Detect which cell encompasses the target text, then output its [X, Y] center coordinate. 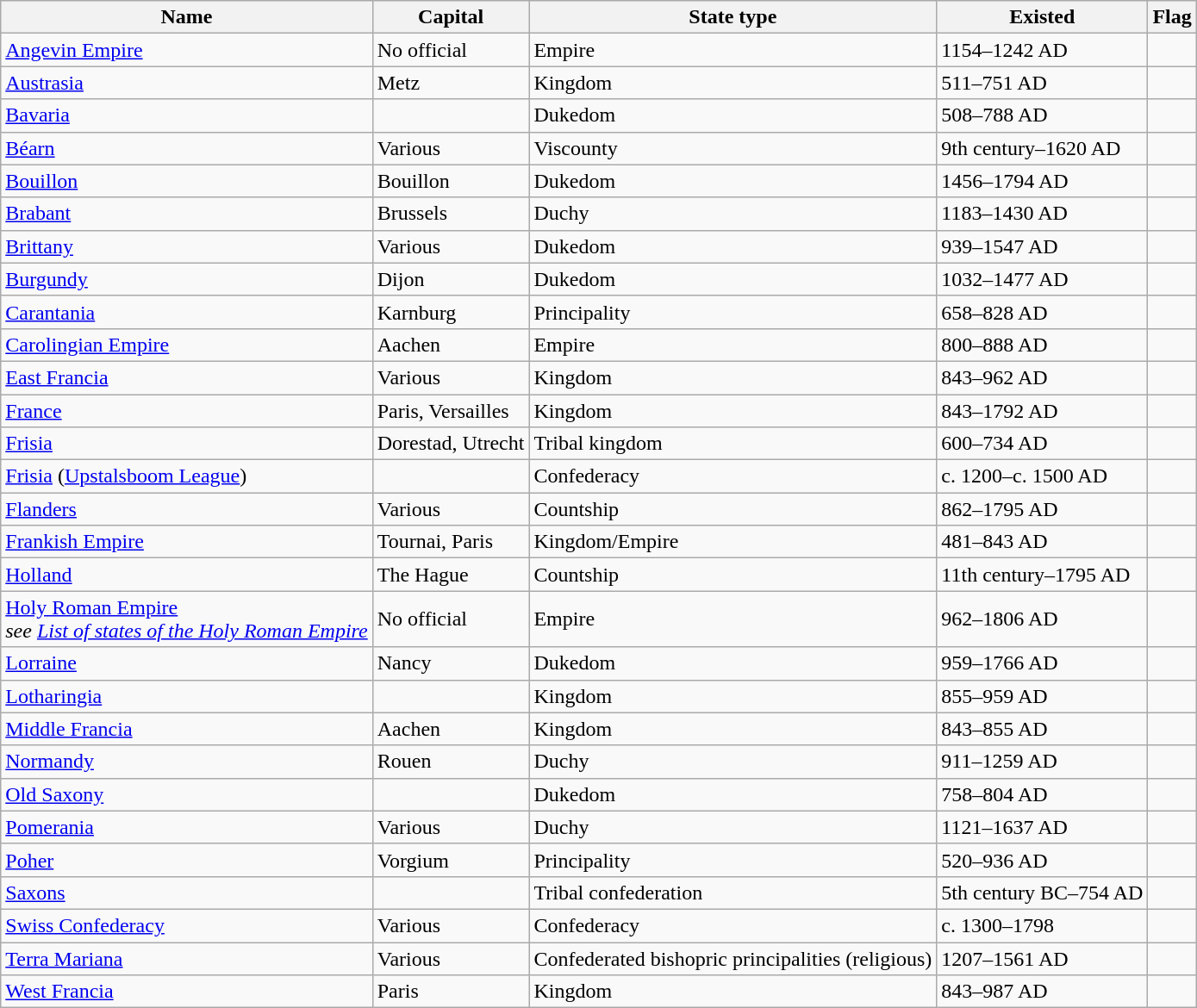
508–788 AD [1043, 115]
Brussels [451, 214]
Lotharingia [186, 696]
Carolingian Empire [186, 345]
11th century–1795 AD [1043, 575]
Metz [451, 83]
Lorraine [186, 663]
Name [186, 17]
1121–1637 AD [1043, 827]
Brabant [186, 214]
1456–1794 AD [1043, 181]
5th century BC–754 AD [1043, 893]
843–1792 AD [1043, 411]
Austrasia [186, 83]
c. 1300–1798 [1043, 925]
Dorestad, Utrecht [451, 444]
Poher [186, 860]
Saxons [186, 893]
758–804 AD [1043, 794]
Karnburg [451, 312]
Terra Mariana [186, 959]
East Francia [186, 377]
Dijon [451, 279]
Tribal confederation [733, 893]
481–843 AD [1043, 542]
Confederated bishopric principalities (religious) [733, 959]
9th century–1620 AD [1043, 148]
Tournai, Paris [451, 542]
Holland [186, 575]
1207–1561 AD [1043, 959]
Capital [451, 17]
511–751 AD [1043, 83]
855–959 AD [1043, 696]
Viscounty [733, 148]
State type [733, 17]
Frisia (Upstalsboom League) [186, 476]
Tribal kingdom [733, 444]
862–1795 AD [1043, 509]
520–936 AD [1043, 860]
Flag [1172, 17]
Frisia [186, 444]
962–1806 AD [1043, 619]
Carantania [186, 312]
Holy Roman Empiresee List of states of the Holy Roman Empire [186, 619]
Nancy [451, 663]
Existed [1043, 17]
843–855 AD [1043, 729]
Kingdom/Empire [733, 542]
Brittany [186, 246]
The Hague [451, 575]
600–734 AD [1043, 444]
Normandy [186, 762]
Old Saxony [186, 794]
911–1259 AD [1043, 762]
Rouen [451, 762]
Paris [451, 992]
c. 1200–c. 1500 AD [1043, 476]
Flanders [186, 509]
939–1547 AD [1043, 246]
959–1766 AD [1043, 663]
Bavaria [186, 115]
843–987 AD [1043, 992]
1032–1477 AD [1043, 279]
Middle Francia [186, 729]
Béarn [186, 148]
Angevin Empire [186, 50]
France [186, 411]
1154–1242 AD [1043, 50]
800–888 AD [1043, 345]
843–962 AD [1043, 377]
Paris, Versailles [451, 411]
658–828 AD [1043, 312]
Frankish Empire [186, 542]
West Francia [186, 992]
Pomerania [186, 827]
Vorgium [451, 860]
Swiss Confederacy [186, 925]
Burgundy [186, 279]
1183–1430 AD [1043, 214]
